Capture the cell that displays the provided text and extract its (x, y) central coordinate. 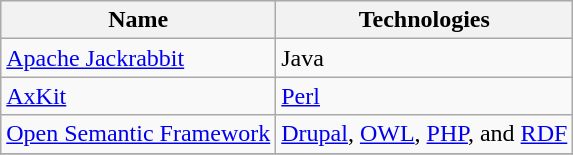
Technologies (424, 20)
AxKit (138, 96)
Perl (424, 96)
Name (138, 20)
Drupal, OWL, PHP, and RDF (424, 134)
Java (424, 58)
Open Semantic Framework (138, 134)
Apache Jackrabbit (138, 58)
